Return the [X, Y] coordinate for the center point of the cell that contains the specified text.  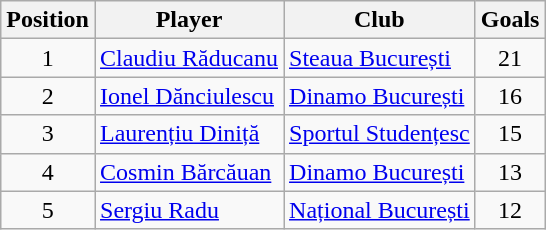
21 [510, 58]
2 [48, 96]
Cosmin Bărcăuan [188, 172]
Steaua București [380, 58]
5 [48, 210]
Claudiu Răducanu [188, 58]
Național București [380, 210]
Club [380, 20]
Sergiu Radu [188, 210]
Sportul Studențesc [380, 134]
16 [510, 96]
13 [510, 172]
Ionel Dănciulescu [188, 96]
Goals [510, 20]
Laurențiu Diniță [188, 134]
12 [510, 210]
4 [48, 172]
3 [48, 134]
15 [510, 134]
1 [48, 58]
Player [188, 20]
Position [48, 20]
